Find where the given text appears and provide that cell's center as [X, Y] coordinate. 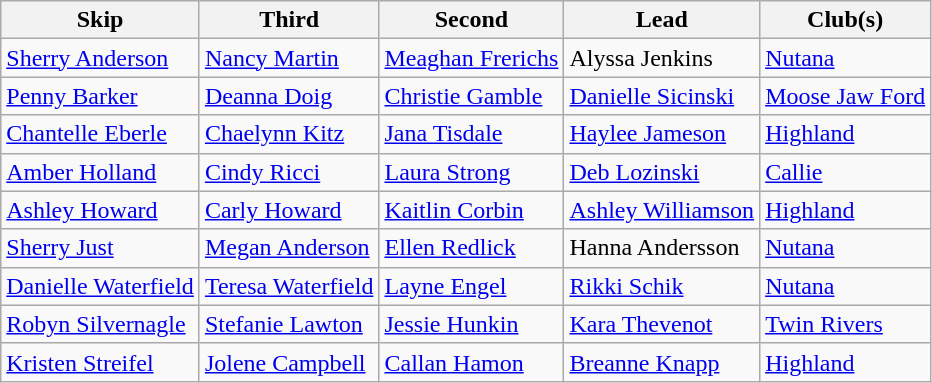
Jessie Hunkin [472, 324]
Chantelle Eberle [100, 134]
Christie Gamble [472, 96]
Twin Rivers [846, 324]
Second [472, 20]
Chaelynn Kitz [289, 134]
Deanna Doig [289, 96]
Club(s) [846, 20]
Laura Strong [472, 172]
Rikki Schik [662, 286]
Layne Engel [472, 286]
Ellen Redlick [472, 248]
Amber Holland [100, 172]
Lead [662, 20]
Sherry Just [100, 248]
Skip [100, 20]
Moose Jaw Ford [846, 96]
Deb Lozinski [662, 172]
Carly Howard [289, 210]
Jolene Campbell [289, 362]
Stefanie Lawton [289, 324]
Sherry Anderson [100, 58]
Kara Thevenot [662, 324]
Callan Hamon [472, 362]
Kaitlin Corbin [472, 210]
Nancy Martin [289, 58]
Danielle Sicinski [662, 96]
Third [289, 20]
Cindy Ricci [289, 172]
Callie [846, 172]
Jana Tisdale [472, 134]
Hanna Andersson [662, 248]
Danielle Waterfield [100, 286]
Haylee Jameson [662, 134]
Robyn Silvernagle [100, 324]
Megan Anderson [289, 248]
Meaghan Frerichs [472, 58]
Kristen Streifel [100, 362]
Ashley Howard [100, 210]
Teresa Waterfield [289, 286]
Penny Barker [100, 96]
Alyssa Jenkins [662, 58]
Ashley Williamson [662, 210]
Breanne Knapp [662, 362]
